Search for the cell housing the specified text and yield its [X, Y] center coordinate. 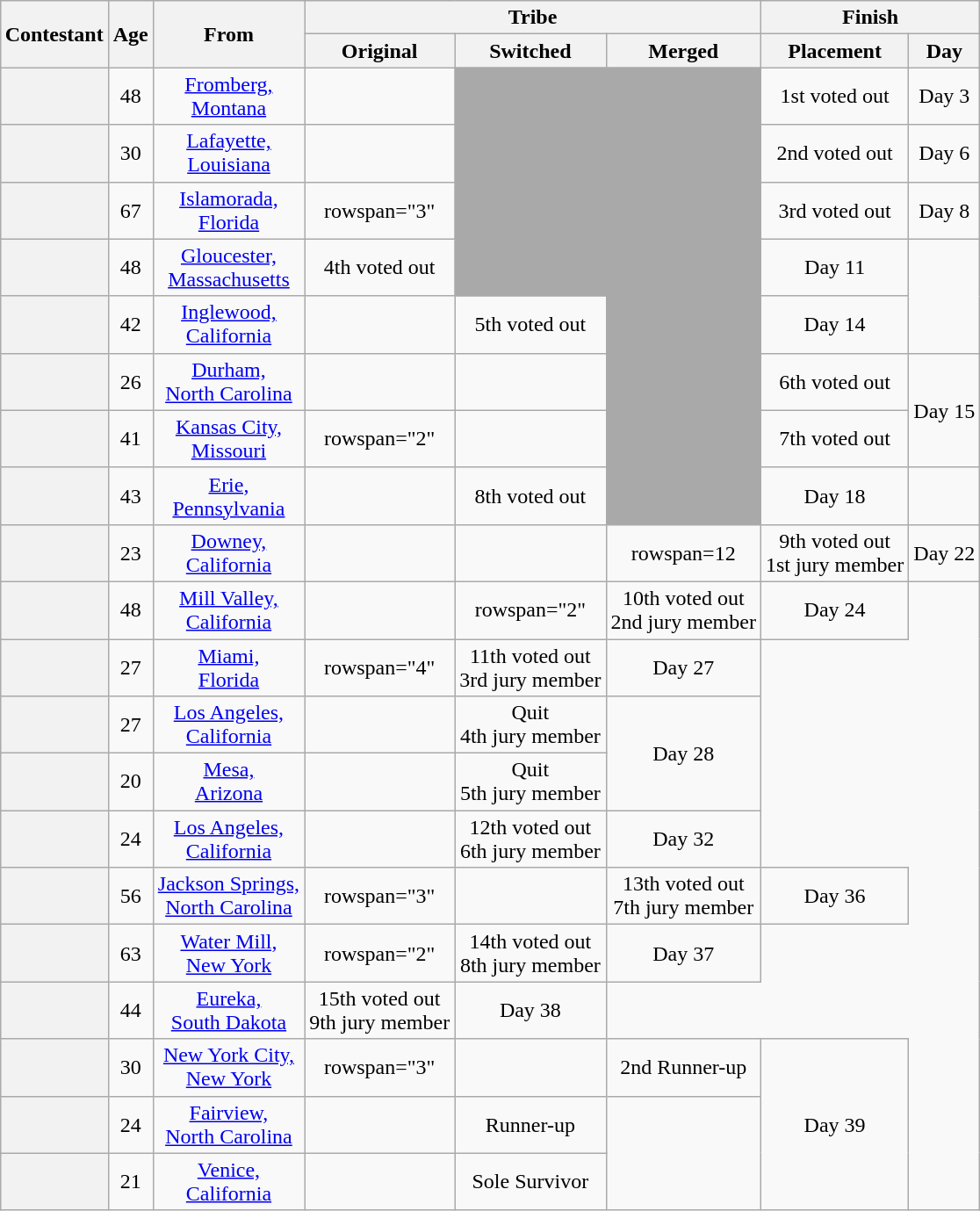
Day 37 [683, 954]
New York City,New York [228, 1068]
Downey,California [228, 553]
1st voted out [834, 97]
Gloucester,Massachusetts [228, 267]
Contestant [54, 34]
Day 39 [834, 1124]
Runner-up [530, 1124]
20 [130, 782]
42 [130, 325]
Day 18 [834, 495]
2nd Runner-up [683, 1068]
Miami,Florida [228, 667]
Kansas City,Missouri [228, 439]
Quit5th jury member [530, 782]
Switched [530, 51]
5th voted out [530, 325]
Erie,Pennsylvania [228, 495]
Merged [683, 51]
From [228, 34]
Original [379, 51]
Islamorada,Florida [228, 211]
Day 24 [834, 609]
Inglewood,California [228, 325]
23 [130, 553]
Day 8 [945, 211]
Age [130, 34]
26 [130, 381]
Day 22 [945, 553]
Durham,North Carolina [228, 381]
Day 14 [834, 325]
Eureka,South Dakota [228, 1010]
Day 11 [834, 267]
12th voted out6th jury member [530, 840]
Day 6 [945, 153]
13th voted out7th jury member [683, 896]
Venice,California [228, 1182]
44 [130, 1010]
Day 3 [945, 97]
Tribe [533, 18]
Fairview,North Carolina [228, 1124]
Day 15 [945, 410]
15th voted out9th jury member [379, 1010]
11th voted out3rd jury member [530, 667]
Placement [834, 51]
Water Mill,New York [228, 954]
43 [130, 495]
8th voted out [530, 495]
Finish [869, 18]
9th voted out1st jury member [834, 553]
Day 27 [683, 667]
rowspan=12 [683, 553]
Sole Survivor [530, 1182]
7th voted out [834, 439]
3rd voted out [834, 211]
4th voted out [379, 267]
63 [130, 954]
Mill Valley,California [228, 609]
Day 32 [683, 840]
67 [130, 211]
rowspan="4" [379, 667]
21 [130, 1182]
Jackson Springs,North Carolina [228, 896]
41 [130, 439]
Day [945, 51]
10th voted out2nd jury member [683, 609]
Fromberg,Montana [228, 97]
Day 38 [530, 1010]
56 [130, 896]
Quit4th jury member [530, 725]
Lafayette,Louisiana [228, 153]
2nd voted out [834, 153]
Mesa,Arizona [228, 782]
14th voted out8th jury member [530, 954]
Day 36 [834, 896]
Day 28 [683, 753]
6th voted out [834, 381]
